Find where the given text appears and provide that cell's center as [x, y] coordinate. 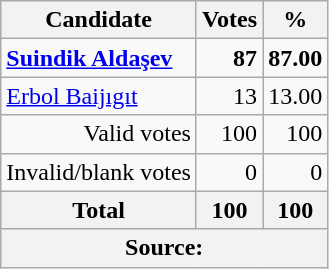
Votes [229, 20]
87 [229, 58]
Source: [164, 248]
Suindik Aldaşev [99, 58]
Erbol Baijıgıt [99, 96]
Candidate [99, 20]
Valid votes [99, 134]
% [296, 20]
13 [229, 96]
Total [99, 210]
Invalid/blank votes [99, 172]
87.00 [296, 58]
13.00 [296, 96]
